Identify which cell holds the provided text, then report its (x, y) central coordinate. 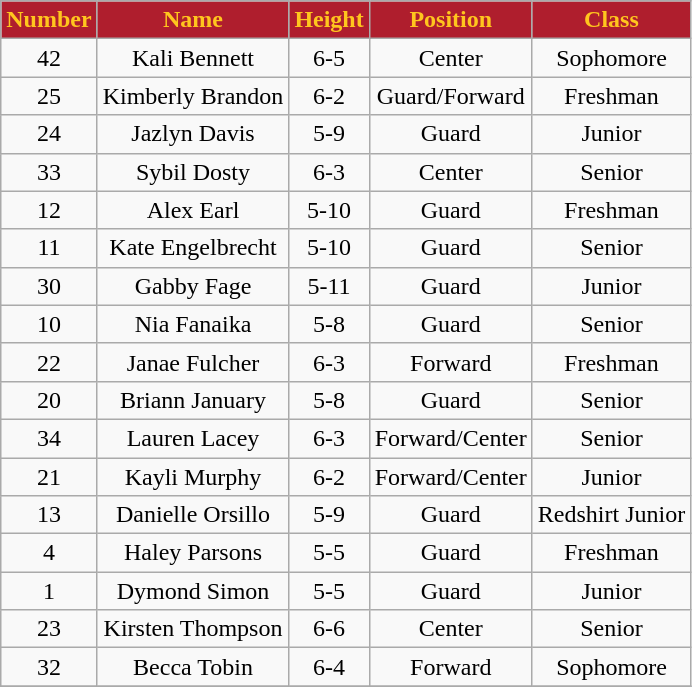
6-6 (329, 629)
Kate Engelbrecht (193, 248)
21 (49, 477)
Gabby Fage (193, 286)
20 (49, 400)
Briann January (193, 400)
34 (49, 438)
Kayli Murphy (193, 477)
42 (49, 58)
Jazlyn Davis (193, 134)
Lauren Lacey (193, 438)
Kimberly Brandon (193, 96)
22 (49, 362)
Nia Fanaika (193, 324)
Alex Earl (193, 210)
Janae Fulcher (193, 362)
12 (49, 210)
23 (49, 629)
33 (49, 172)
11 (49, 248)
Haley Parsons (193, 553)
10 (49, 324)
Becca Tobin (193, 667)
Redshirt Junior (611, 515)
1 (49, 591)
Guard/Forward (450, 96)
32 (49, 667)
Class (611, 20)
Height (329, 20)
Sybil Dosty (193, 172)
Kirsten Thompson (193, 629)
6-5 (329, 58)
4 (49, 553)
Danielle Orsillo (193, 515)
Number (49, 20)
5-11 (329, 286)
Dymond Simon (193, 591)
24 (49, 134)
Name (193, 20)
Kali Bennett (193, 58)
Position (450, 20)
25 (49, 96)
30 (49, 286)
13 (49, 515)
6-4 (329, 667)
